Provide the (X, Y) coordinate of the cell's center where the given text is located.  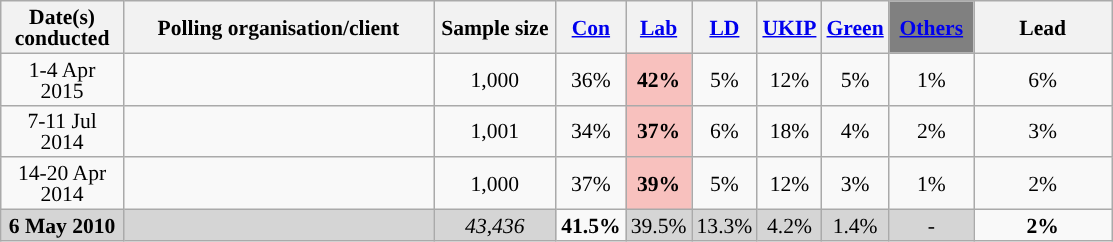
18% (789, 131)
13.3% (725, 226)
Polling organisation/client (278, 27)
39% (659, 184)
Sample size (496, 27)
34% (590, 131)
LD (725, 27)
7-11 Jul 2014 (62, 131)
36% (590, 79)
Lab (659, 27)
Lead (1043, 27)
Con (590, 27)
1-4 Apr 2015 (62, 79)
Others (932, 27)
39.5% (659, 226)
- (932, 226)
Green (854, 27)
4.2% (789, 226)
1,001 (496, 131)
41.5% (590, 226)
1.4% (854, 226)
UKIP (789, 27)
Date(s)conducted (62, 27)
42% (659, 79)
4% (854, 131)
43,436 (496, 226)
6 May 2010 (62, 226)
14-20 Apr 2014 (62, 184)
